Provide the [x, y] coordinate of the cell's center where the given text is located.  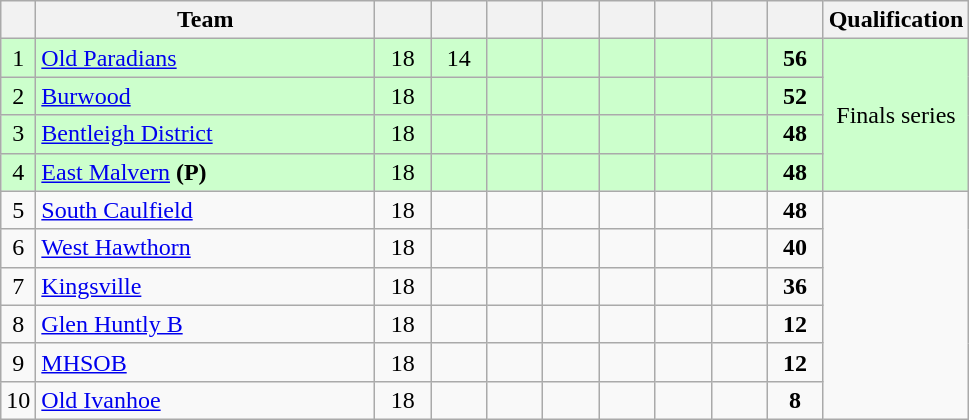
Old Ivanhoe [206, 400]
56 [795, 58]
2 [18, 96]
40 [795, 248]
10 [18, 400]
5 [18, 210]
4 [18, 172]
Glen Huntly B [206, 324]
14 [459, 58]
Team [206, 20]
Bentleigh District [206, 134]
East Malvern (P) [206, 172]
3 [18, 134]
Old Paradians [206, 58]
6 [18, 248]
1 [18, 58]
Finals series [896, 115]
52 [795, 96]
Kingsville [206, 286]
Qualification [896, 20]
West Hawthorn [206, 248]
MHSOB [206, 362]
9 [18, 362]
South Caulfield [206, 210]
7 [18, 286]
36 [795, 286]
Burwood [206, 96]
